Identify which cell holds the provided text, then report its (X, Y) central coordinate. 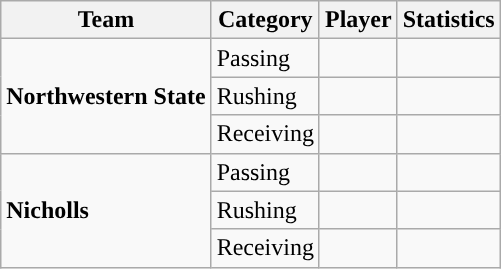
Nicholls (106, 210)
Statistics (448, 20)
Player (358, 20)
Category (265, 20)
Northwestern State (106, 96)
Team (106, 20)
